Determine the (X, Y) coordinate at the center of the cell enclosing the given text.  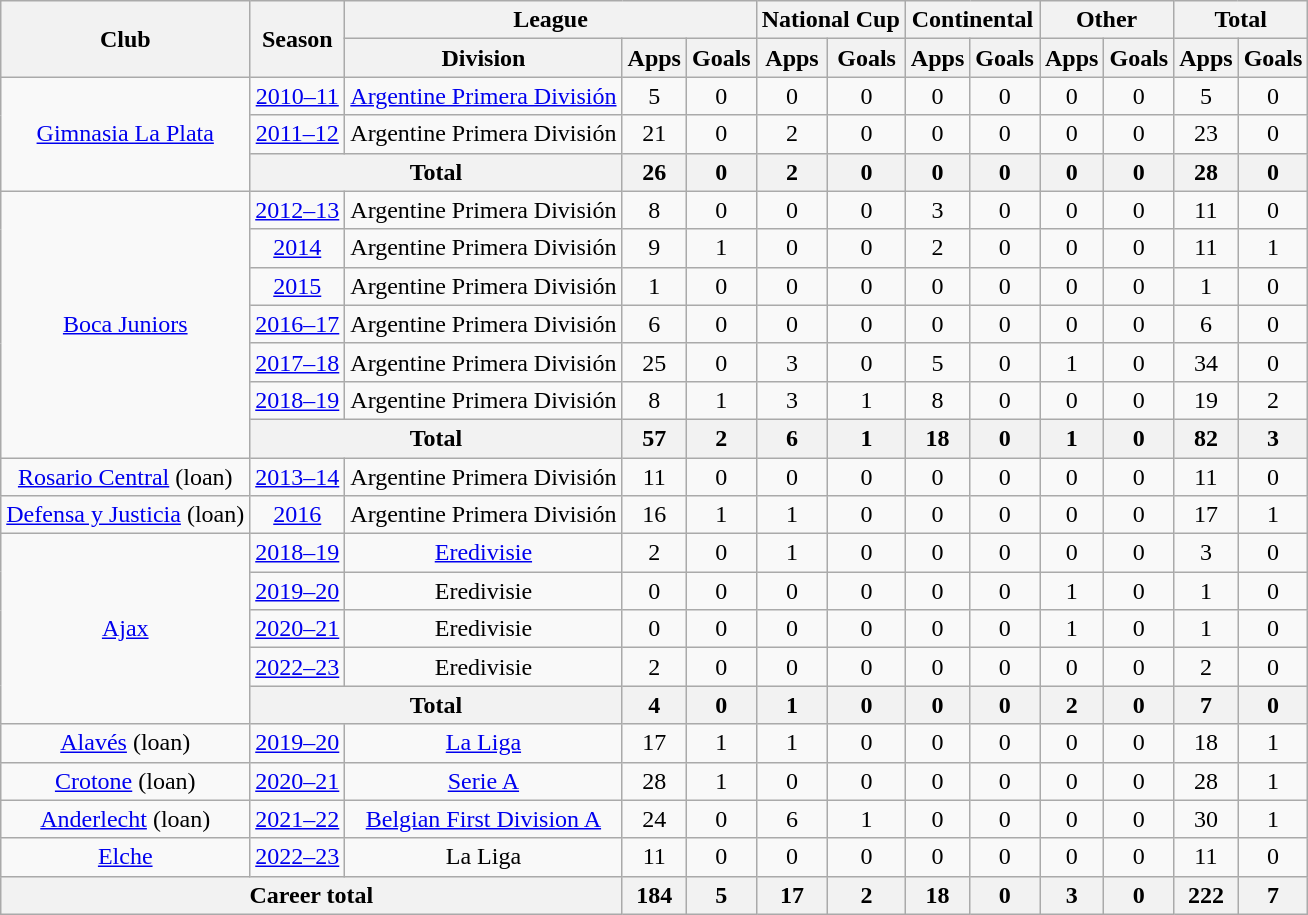
25 (654, 362)
National Cup (830, 20)
9 (654, 248)
16 (654, 515)
24 (654, 819)
Rosario Central (loan) (126, 477)
23 (1206, 134)
Defensa y Justicia (loan) (126, 515)
57 (654, 438)
Alavés (loan) (126, 743)
2017–18 (298, 362)
2011–12 (298, 134)
Crotone (loan) (126, 781)
Anderlecht (loan) (126, 819)
Boca Juniors (126, 324)
2010–11 (298, 96)
222 (1206, 895)
Belgian First Division A (484, 819)
2015 (298, 286)
Gimnasia La Plata (126, 134)
34 (1206, 362)
League (550, 20)
Continental (972, 20)
2016–17 (298, 324)
Other (1107, 20)
82 (1206, 438)
Club (126, 39)
2012–13 (298, 210)
4 (654, 705)
21 (654, 134)
2016 (298, 515)
Ajax (126, 629)
19 (1206, 400)
26 (654, 172)
Career total (312, 895)
Serie A (484, 781)
Elche (126, 857)
30 (1206, 819)
2014 (298, 248)
184 (654, 895)
Division (484, 58)
2013–14 (298, 477)
2021–22 (298, 819)
Season (298, 39)
